Locate the cell with the specified text and output its (x, y) center coordinate. 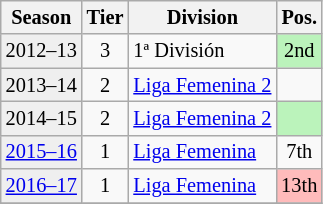
1ª División (202, 51)
3 (106, 51)
Tier (106, 17)
Division (202, 17)
7th (299, 152)
Pos. (299, 17)
2013–14 (42, 85)
13th (299, 186)
2015–16 (42, 152)
2016–17 (42, 186)
2nd (299, 51)
2012–13 (42, 51)
Season (42, 17)
2014–15 (42, 118)
